Identify which cell holds the provided text, then report its (X, Y) central coordinate. 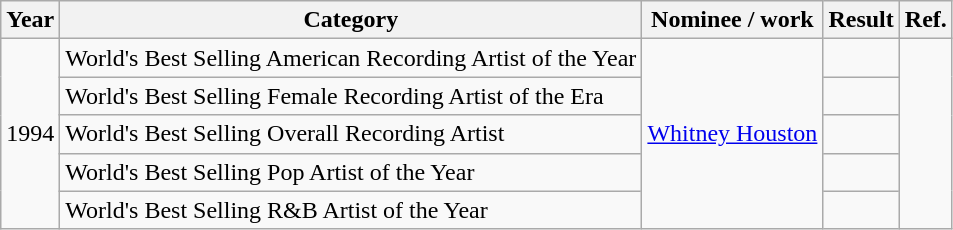
1994 (30, 134)
Result (861, 20)
World's Best Selling American Recording Artist of the Year (351, 58)
World's Best Selling Female Recording Artist of the Era (351, 96)
Category (351, 20)
World's Best Selling Overall Recording Artist (351, 134)
Year (30, 20)
Whitney Houston (732, 134)
Nominee / work (732, 20)
World's Best Selling Pop Artist of the Year (351, 172)
World's Best Selling R&B Artist of the Year (351, 210)
Ref. (926, 20)
